Output the (x, y) coordinate of the center of the cell containing the given text.  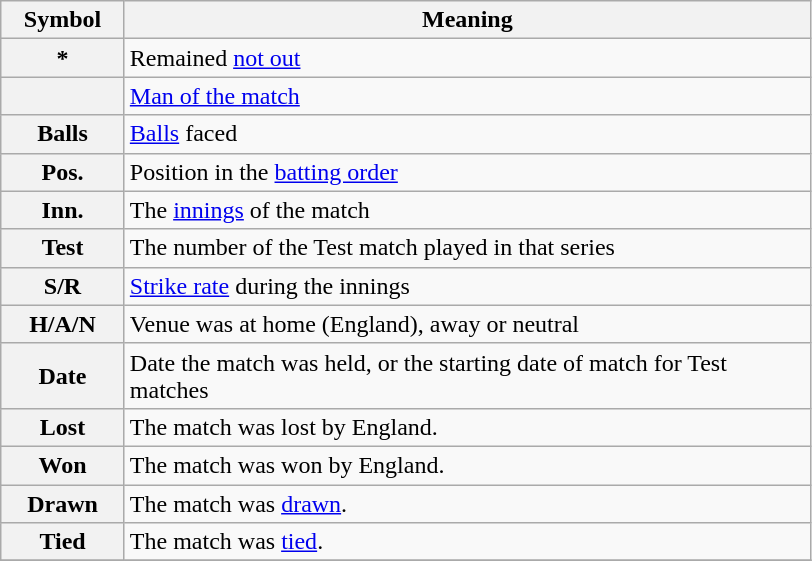
H/A/N (63, 324)
Date the match was held, or the starting date of match for Test matches (467, 376)
Strike rate during the innings (467, 286)
Balls faced (467, 134)
Meaning (467, 20)
Won (63, 465)
S/R (63, 286)
Drawn (63, 503)
Inn. (63, 210)
The match was won by England. (467, 465)
Pos. (63, 172)
* (63, 58)
Test (63, 248)
The number of the Test match played in that series (467, 248)
Tied (63, 542)
Symbol (63, 20)
The match was lost by England. (467, 427)
Lost (63, 427)
Position in the batting order (467, 172)
The innings of the match (467, 210)
Venue was at home (England), away or neutral (467, 324)
Remained not out (467, 58)
The match was tied. (467, 542)
Man of the match (467, 96)
The match was drawn. (467, 503)
Date (63, 376)
Balls (63, 134)
